From the cell containing the given text, extract its center point as [X, Y] coordinate. 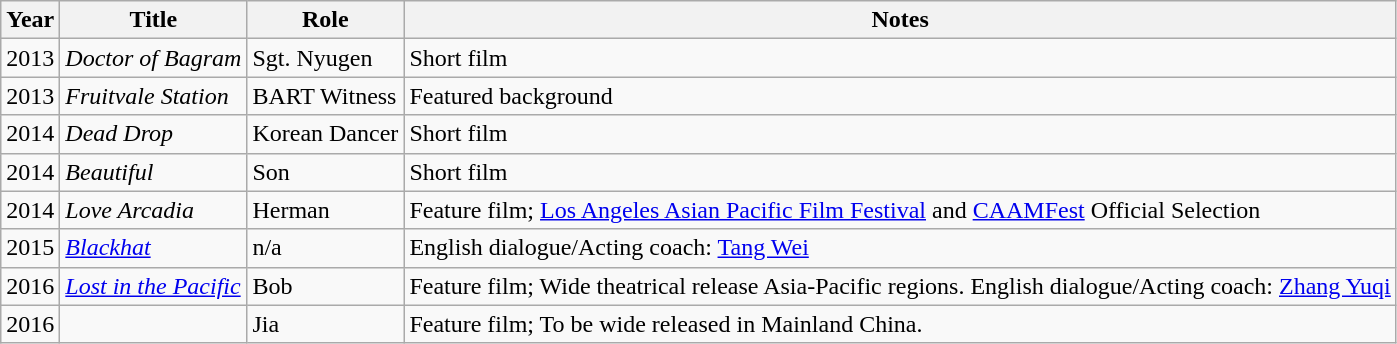
Feature film; Los Angeles Asian Pacific Film Festival and CAAMFest Official Selection [900, 210]
Title [154, 20]
Beautiful [154, 172]
Feature film; Wide theatrical release Asia-Pacific regions. English dialogue/Acting coach: Zhang Yuqi [900, 286]
Lost in the Pacific [154, 286]
Son [326, 172]
Role [326, 20]
Fruitvale Station [154, 96]
Jia [326, 324]
Herman [326, 210]
Love Arcadia [154, 210]
Featured background [900, 96]
Blackhat [154, 248]
Sgt. Nyugen [326, 58]
Year [30, 20]
Feature film; To be wide released in Mainland China. [900, 324]
2015 [30, 248]
BART Witness [326, 96]
Korean Dancer [326, 134]
Bob [326, 286]
Notes [900, 20]
n/a [326, 248]
Doctor of Bagram [154, 58]
English dialogue/Acting coach: Tang Wei [900, 248]
Dead Drop [154, 134]
